Determine the [X, Y] coordinate at the center of the cell enclosing the given text.  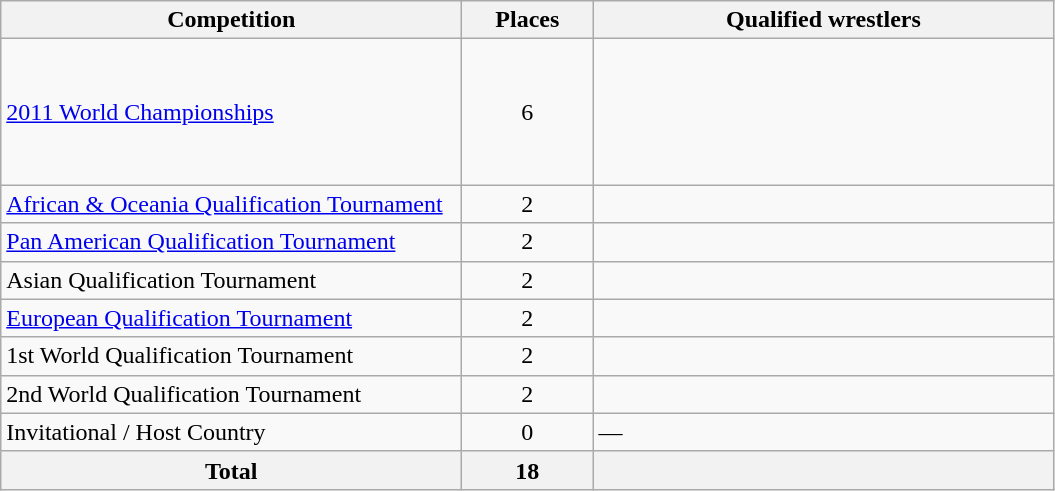
Qualified wrestlers [824, 20]
Competition [232, 20]
— [824, 432]
Total [232, 470]
2011 World Championships [232, 112]
Invitational / Host Country [232, 432]
6 [528, 112]
European Qualification Tournament [232, 318]
Asian Qualification Tournament [232, 280]
Pan American Qualification Tournament [232, 242]
Places [528, 20]
18 [528, 470]
1st World Qualification Tournament [232, 356]
0 [528, 432]
African & Oceania Qualification Tournament [232, 204]
2nd World Qualification Tournament [232, 394]
